Output the [x, y] coordinate of the center of the cell containing the given text.  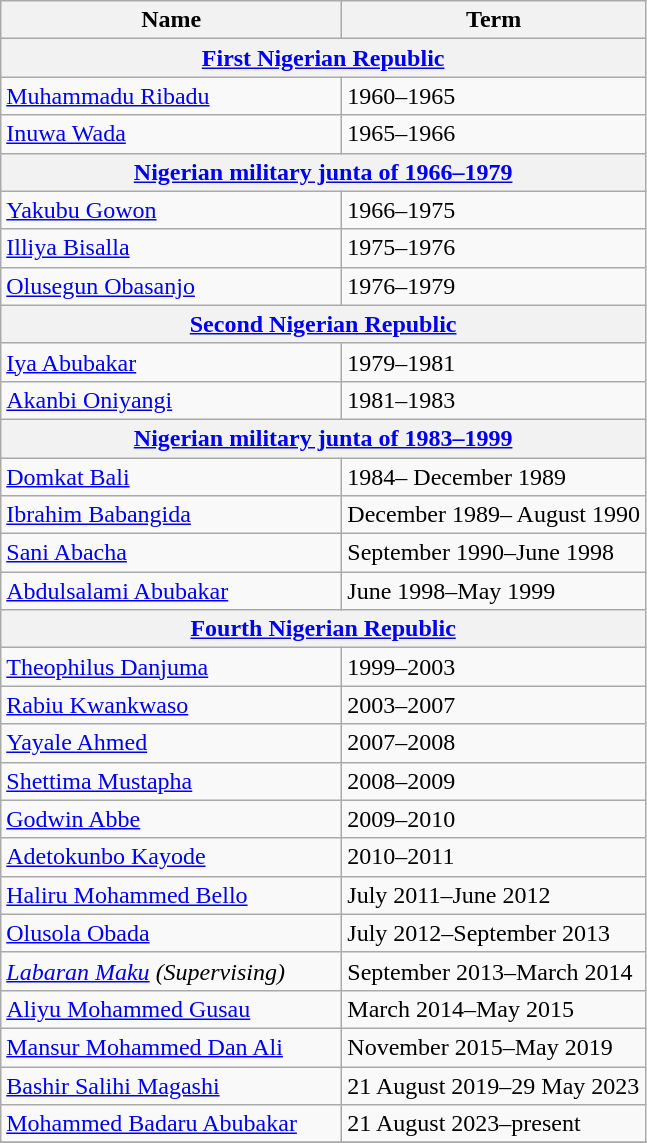
Mohammed Badaru Abubakar [172, 1124]
Adetokunbo Kayode [172, 857]
1984– December 1989 [494, 477]
Name [172, 20]
Olusegun Obasanjo [172, 286]
21 August 2023–present [494, 1124]
Term [494, 20]
Second Nigerian Republic [324, 324]
1965–1966 [494, 134]
Inuwa Wada [172, 134]
Nigerian military junta of 1983–1999 [324, 438]
2009–2010 [494, 819]
Haliru Mohammed Bello [172, 895]
July 2011–June 2012 [494, 895]
2010–2011 [494, 857]
Illiya Bisalla [172, 248]
Olusola Obada [172, 933]
Sani Abacha [172, 553]
Iya Abubakar [172, 362]
Aliyu Mohammed Gusau [172, 1009]
1999–2003 [494, 667]
2003–2007 [494, 705]
Muhammadu Ribadu [172, 96]
Rabiu Kwankwaso [172, 705]
March 2014–May 2015 [494, 1009]
1975–1976 [494, 248]
September 2013–March 2014 [494, 971]
First Nigerian Republic [324, 58]
Domkat Bali [172, 477]
September 1990–June 1998 [494, 553]
Bashir Salihi Magashi [172, 1085]
Akanbi Oniyangi [172, 400]
December 1989– August 1990 [494, 515]
Mansur Mohammed Dan Ali [172, 1047]
1976–1979 [494, 286]
1981–1983 [494, 400]
Yayale Ahmed [172, 743]
Labaran Maku (Supervising) [172, 971]
November 2015–May 2019 [494, 1047]
1979–1981 [494, 362]
2008–2009 [494, 781]
Theophilus Danjuma [172, 667]
1966–1975 [494, 210]
21 August 2019–29 May 2023 [494, 1085]
Nigerian military junta of 1966–1979 [324, 172]
Yakubu Gowon [172, 210]
Godwin Abbe [172, 819]
2007–2008 [494, 743]
Abdulsalami Abubakar [172, 591]
Ibrahim Babangida [172, 515]
Fourth Nigerian Republic [324, 629]
1960–1965 [494, 96]
July 2012–September 2013 [494, 933]
June 1998–May 1999 [494, 591]
Shettima Mustapha [172, 781]
